Capture the cell that displays the provided text and extract its (x, y) central coordinate. 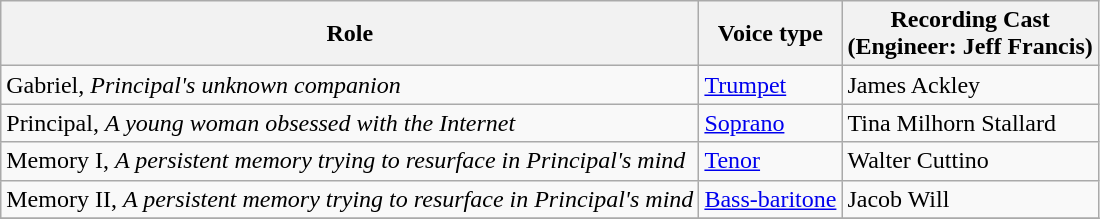
Gabriel, Principal's unknown companion (350, 85)
Principal, A young woman obsessed with the Internet (350, 123)
Trumpet (770, 85)
James Ackley (970, 85)
Walter Cuttino (970, 161)
Memory I, A persistent memory trying to resurface in Principal's mind (350, 161)
Tina Milhorn Stallard (970, 123)
Jacob Will (970, 199)
Tenor (770, 161)
Bass-baritone (770, 199)
Role (350, 34)
Soprano (770, 123)
Recording Cast(Engineer: Jeff Francis) (970, 34)
Memory II, A persistent memory trying to resurface in Principal's mind (350, 199)
Voice type (770, 34)
